For the text-containing cell, return its midpoint in (x, y) coordinate format. 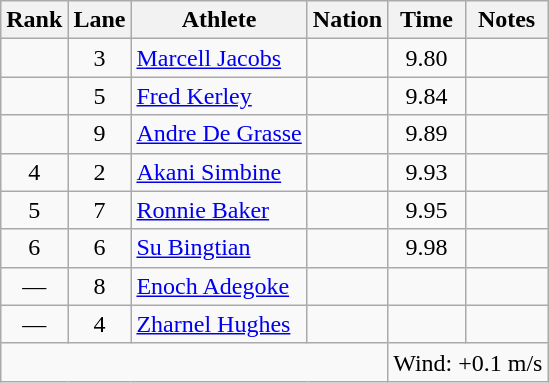
9 (100, 134)
9.84 (426, 96)
Ronnie Baker (219, 210)
9.98 (426, 248)
Fred Kerley (219, 96)
Lane (100, 20)
Time (426, 20)
Andre De Grasse (219, 134)
2 (100, 172)
Notes (506, 20)
9.80 (426, 58)
8 (100, 286)
9.93 (426, 172)
Akani Simbine (219, 172)
Enoch Adegoke (219, 286)
Athlete (219, 20)
7 (100, 210)
Nation (347, 20)
Rank (34, 20)
3 (100, 58)
Marcell Jacobs (219, 58)
Zharnel Hughes (219, 324)
9.89 (426, 134)
Su Bingtian (219, 248)
9.95 (426, 210)
Wind: +0.1 m/s (468, 362)
